Return the (x, y) coordinate for the center point of the cell that contains the specified text.  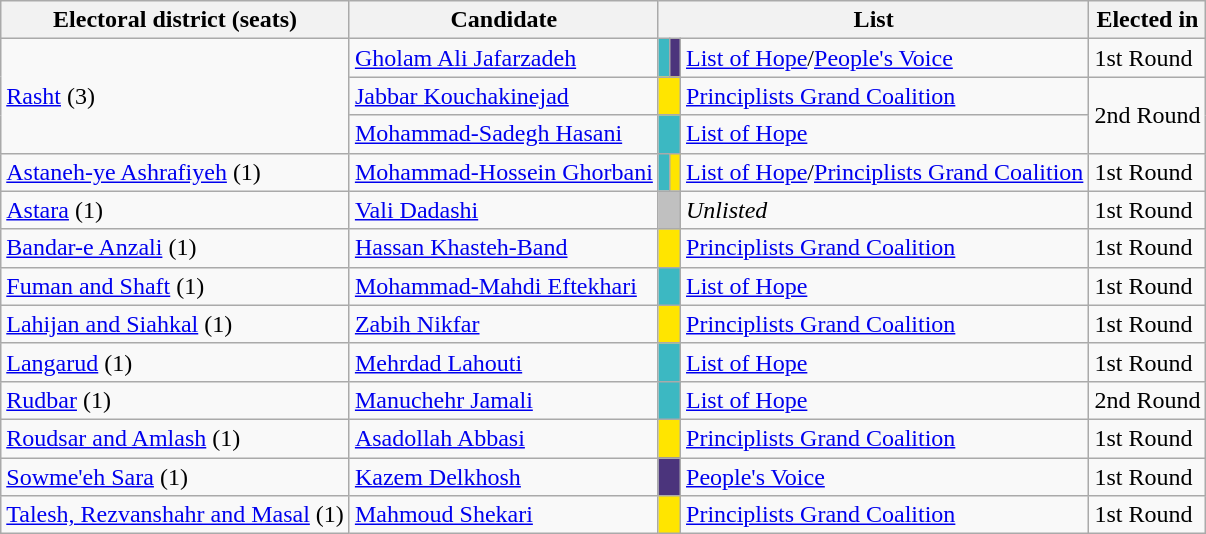
Lahijan and Siahkal (1) (176, 324)
Hassan Khasteh-Band (504, 248)
Langarud (1) (176, 362)
Mahmoud Shekari (504, 515)
Mehrdad Lahouti (504, 362)
Astara (1) (176, 210)
Bandar-e Anzali (1) (176, 248)
Candidate (504, 20)
List of Hope/Principlists Grand Coalition (885, 172)
Manuchehr Jamali (504, 400)
Fuman and Shaft (1) (176, 286)
Mohammad-Sadegh Hasani (504, 134)
List (873, 20)
Unlisted (885, 210)
Rasht (3) (176, 96)
List of Hope/People's Voice (885, 58)
Zabih Nikfar (504, 324)
Jabbar Kouchakinejad (504, 96)
Vali Dadashi (504, 210)
Mohammad-Mahdi Eftekhari (504, 286)
Gholam Ali Jafarzadeh (504, 58)
Mohammad-Hossein Ghorbani (504, 172)
Elected in (1148, 20)
Astaneh-ye Ashrafiyeh (1) (176, 172)
Talesh, Rezvanshahr and Masal (1) (176, 515)
Roudsar and Amlash (1) (176, 438)
People's Voice (885, 477)
Asadollah Abbasi (504, 438)
Rudbar (1) (176, 400)
Electoral district (seats) (176, 20)
Sowme'eh Sara (1) (176, 477)
Kazem Delkhosh (504, 477)
